Locate the cell with the specified text and output its (x, y) center coordinate. 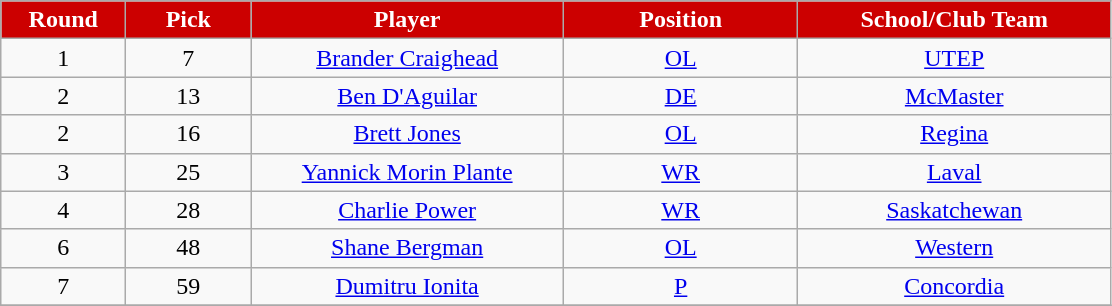
Brett Jones (408, 134)
13 (188, 96)
Laval (954, 172)
Concordia (954, 286)
UTEP (954, 58)
6 (64, 248)
28 (188, 210)
3 (64, 172)
16 (188, 134)
Shane Bergman (408, 248)
Western (954, 248)
P (680, 286)
Player (408, 20)
School/Club Team (954, 20)
Saskatchewan (954, 210)
Brander Craighead (408, 58)
48 (188, 248)
McMaster (954, 96)
DE (680, 96)
Charlie Power (408, 210)
Regina (954, 134)
25 (188, 172)
1 (64, 58)
Pick (188, 20)
Ben D'Aguilar (408, 96)
Dumitru Ionita (408, 286)
59 (188, 286)
Round (64, 20)
Yannick Morin Plante (408, 172)
4 (64, 210)
Position (680, 20)
